Provide the [x, y] coordinate of the cell's center where the given text is located.  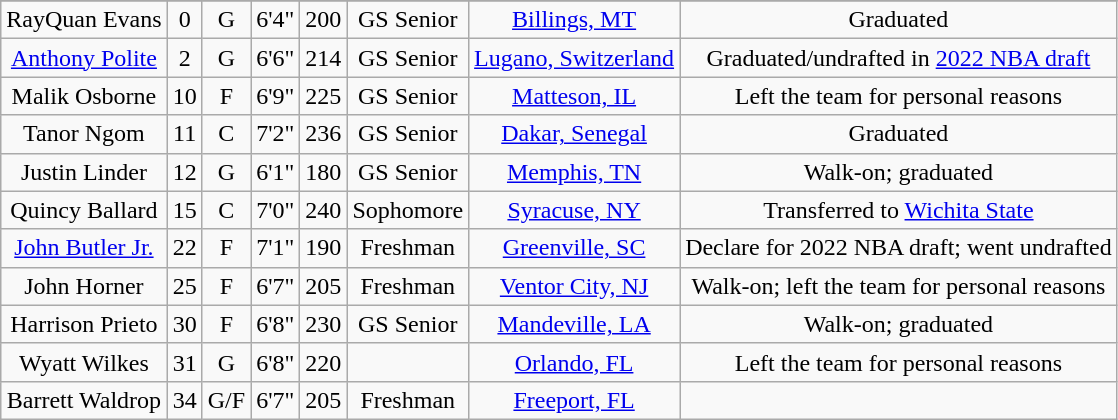
214 [324, 58]
Justin Linder [84, 172]
Malik Osborne [84, 96]
Harrison Prieto [84, 324]
G/F [226, 400]
12 [184, 172]
Lugano, Switzerland [574, 58]
6'4" [276, 20]
Orlando, FL [574, 362]
220 [324, 362]
6'1" [276, 172]
Memphis, TN [574, 172]
Dakar, Senegal [574, 134]
RayQuan Evans [84, 20]
John Horner [84, 286]
180 [324, 172]
236 [324, 134]
Quincy Ballard [84, 210]
7'0" [276, 210]
2 [184, 58]
200 [324, 20]
0 [184, 20]
6'9" [276, 96]
Declare for 2022 NBA draft; went undrafted [899, 248]
7'1" [276, 248]
Graduated/undrafted in 2022 NBA draft [899, 58]
Billings, MT [574, 20]
10 [184, 96]
Walk-on; left the team for personal reasons [899, 286]
Syracuse, NY [574, 210]
Barrett Waldrop [84, 400]
22 [184, 248]
Greenville, SC [574, 248]
7'2" [276, 134]
Wyatt Wilkes [84, 362]
Freeport, FL [574, 400]
230 [324, 324]
Sophomore [408, 210]
Matteson, IL [574, 96]
Tanor Ngom [84, 134]
Ventor City, NJ [574, 286]
31 [184, 362]
11 [184, 134]
190 [324, 248]
25 [184, 286]
15 [184, 210]
34 [184, 400]
Mandeville, LA [574, 324]
225 [324, 96]
John Butler Jr. [84, 248]
6'6" [276, 58]
240 [324, 210]
30 [184, 324]
Transferred to Wichita State [899, 210]
Anthony Polite [84, 58]
